For the text-containing cell, return its midpoint in (X, Y) coordinate format. 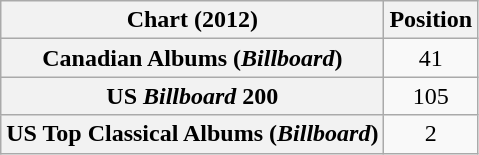
105 (431, 96)
Position (431, 20)
US Billboard 200 (192, 96)
Chart (2012) (192, 20)
Canadian Albums (Billboard) (192, 58)
2 (431, 134)
41 (431, 58)
US Top Classical Albums (Billboard) (192, 134)
